From the cell containing the given text, extract its center point as [x, y] coordinate. 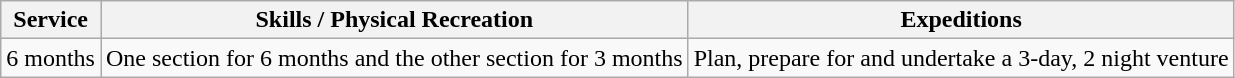
One section for 6 months and the other section for 3 months [394, 58]
6 months [51, 58]
Plan, prepare for and undertake a 3-day, 2 night venture [961, 58]
Skills / Physical Recreation [394, 20]
Expeditions [961, 20]
Service [51, 20]
